Output the (x, y) coordinate of the center of the cell containing the given text.  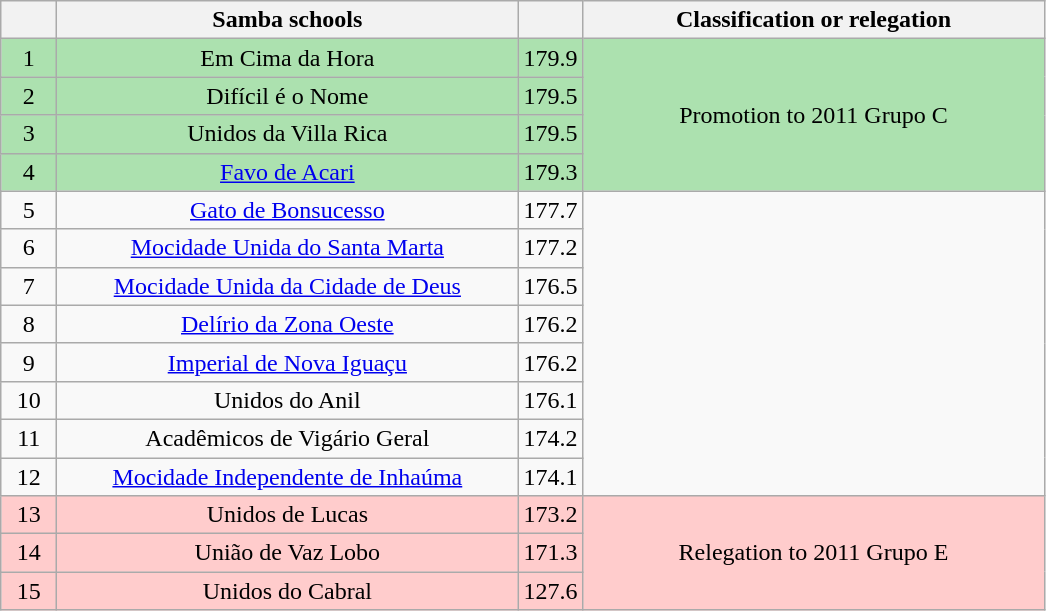
Difícil é o Nome (288, 96)
Em Cima da Hora (288, 58)
14 (29, 553)
177.7 (550, 210)
Unidos de Lucas (288, 515)
127.6 (550, 591)
13 (29, 515)
Acadêmicos de Vigário Geral (288, 438)
Gato de Bonsucesso (288, 210)
176.5 (550, 286)
11 (29, 438)
173.2 (550, 515)
Promotion to 2011 Grupo C (814, 115)
Samba schools (288, 20)
Unidos da Villa Rica (288, 134)
União de Vaz Lobo (288, 553)
Mocidade Independente de Inhaúma (288, 477)
174.2 (550, 438)
Mocidade Unida da Cidade de Deus (288, 286)
12 (29, 477)
10 (29, 400)
4 (29, 172)
Unidos do Cabral (288, 591)
Favo de Acari (288, 172)
9 (29, 362)
179.3 (550, 172)
Relegation to 2011 Grupo E (814, 553)
3 (29, 134)
5 (29, 210)
171.3 (550, 553)
177.2 (550, 248)
Classification or relegation (814, 20)
Imperial de Nova Iguaçu (288, 362)
8 (29, 324)
1 (29, 58)
176.1 (550, 400)
7 (29, 286)
2 (29, 96)
Delírio da Zona Oeste (288, 324)
15 (29, 591)
6 (29, 248)
174.1 (550, 477)
179.9 (550, 58)
Mocidade Unida do Santa Marta (288, 248)
Unidos do Anil (288, 400)
